Return the (X, Y) coordinate for the center point of the cell that contains the specified text.  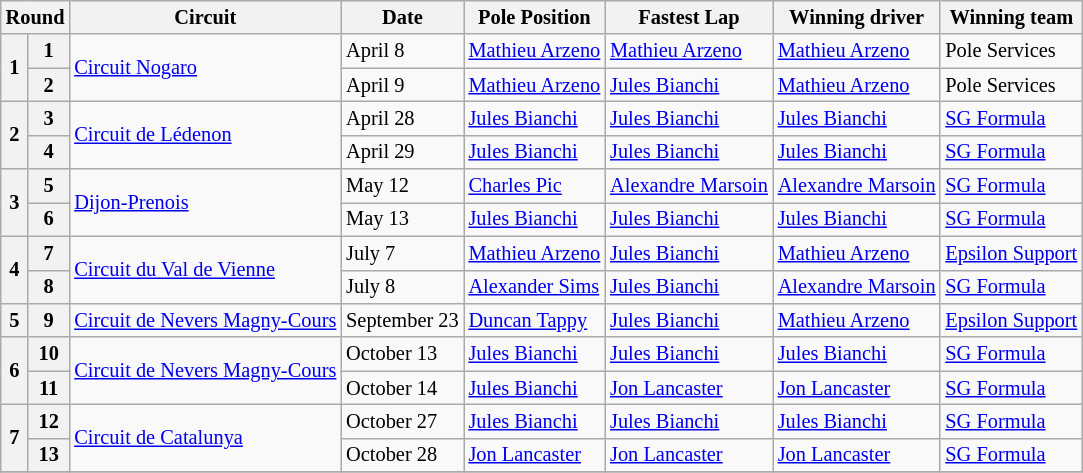
September 23 (402, 320)
May 13 (402, 219)
Duncan Tappy (535, 320)
9 (48, 320)
Dijon-Prenois (205, 202)
October 13 (402, 354)
Alexander Sims (535, 287)
October 28 (402, 455)
13 (48, 455)
10 (48, 354)
April 8 (402, 51)
12 (48, 421)
October 27 (402, 421)
Winning team (1011, 17)
April 28 (402, 118)
Circuit Nogaro (205, 68)
8 (48, 287)
July 7 (402, 253)
Circuit de Catalunya (205, 438)
October 14 (402, 388)
Winning driver (857, 17)
11 (48, 388)
Charles Pic (535, 186)
July 8 (402, 287)
May 12 (402, 186)
Round (36, 17)
Circuit de Lédenon (205, 134)
Pole Position (535, 17)
April 29 (402, 152)
Date (402, 17)
Fastest Lap (689, 17)
Circuit du Val de Vienne (205, 270)
Circuit (205, 17)
April 9 (402, 85)
